Output the [x, y] coordinate of the center of the cell containing the given text.  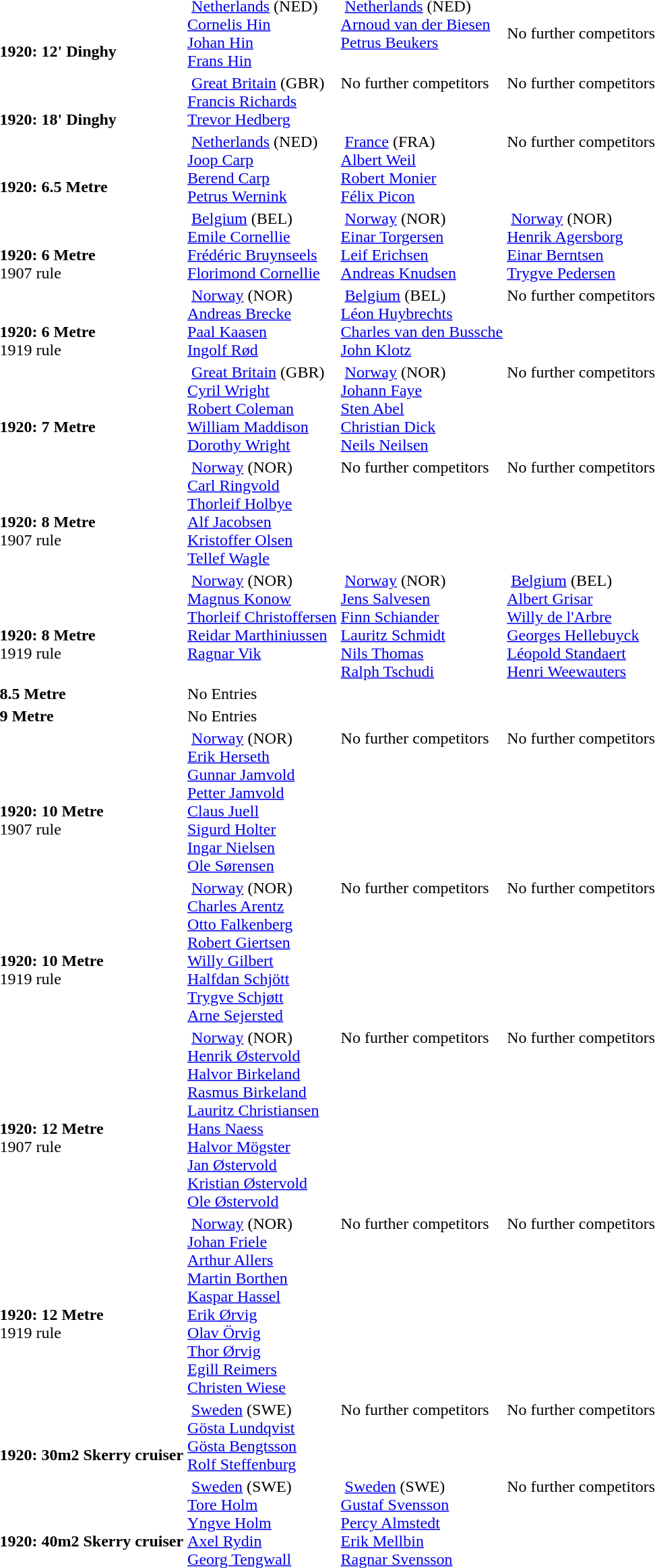
Norway (NOR)Henrik ØstervoldHalvor BirkelandRasmus BirkelandLauritz ChristiansenHans NaessHalvor MögsterJan ØstervoldKristian ØstervoldOle Østervold [263, 1119]
Great Britain (GBR)Francis RichardsTrevor Hedberg [263, 101]
Norway (NOR)Erik HersethGunnar JamvoldPetter JamvoldClaus JuellSigurd HolterIngar NielsenOle Sørensen [263, 802]
Norway (NOR)Magnus KonowThorleif ChristoffersenReidar MarthiniussenRagnar Vik [263, 626]
Belgium (BEL)Emile CornellieFrédéric BruynseelsFlorimond Cornellie [263, 245]
Netherlands (NED)Joop CarpBerend CarpPetrus Wernink [263, 169]
Norway (NOR)Andreas BreckePaal KaasenIngolf Rød [263, 322]
Great Britain (GBR)Cyril WrightRobert ColemanWilliam MaddisonDorothy Wright [263, 409]
Belgium (BEL)Léon HuybrechtsCharles van den BusscheJohn Klotz [422, 322]
Norway (NOR)Johann FayeSten AbelChristian DickNeils Neilsen [422, 409]
Norway (NOR)Einar TorgersenLeif ErichsenAndreas Knudsen [422, 245]
Norway (NOR)Charles ArentzOtto FalkenbergRobert GiertsenWilly GilbertHalfdan SchjöttTrygve SchjøttArne Sejersted [263, 952]
France (FRA)Albert WeilRobert MonierFélix Picon [422, 169]
Norway (NOR)Johan FrieleArthur AllersMartin BorthenKaspar HasselErik ØrvigOlav ÖrvigThor ØrvigEgill ReimersChristen Wiese [263, 1305]
Norway (NOR)Jens SalvesenFinn SchianderLauritz SchmidtNils ThomasRalph Tschudi [422, 626]
Sweden (SWE)Gösta LundqvistGösta BengtssonRolf Steffenburg [263, 1437]
Norway (NOR)Carl RingvoldThorleif HolbyeAlf JacobsenKristoffer OlsenTellef Wagle [263, 512]
